Return [X, Y] of the center of cell containing provided text 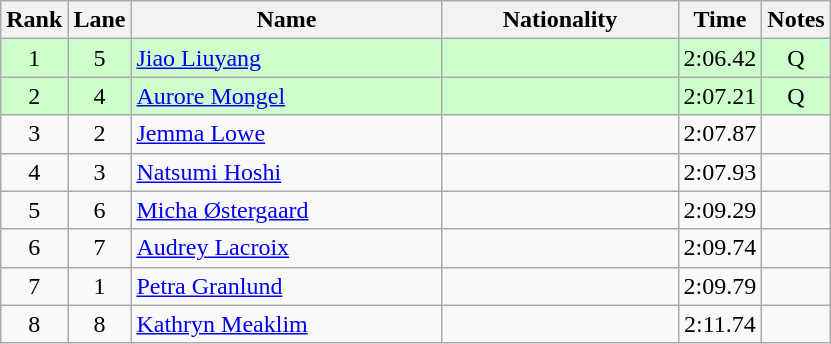
Audrey Lacroix [286, 248]
Rank [34, 20]
2:09.79 [720, 286]
Aurore Mongel [286, 96]
2:09.29 [720, 210]
Name [286, 20]
2:09.74 [720, 248]
Nationality [560, 20]
Time [720, 20]
2:11.74 [720, 324]
Natsumi Hoshi [286, 172]
Lane [100, 20]
Petra Granlund [286, 286]
2:07.21 [720, 96]
Notes [796, 20]
2:06.42 [720, 58]
Kathryn Meaklim [286, 324]
Jiao Liuyang [286, 58]
Jemma Lowe [286, 134]
2:07.87 [720, 134]
2:07.93 [720, 172]
Micha Østergaard [286, 210]
